Identify which cell holds the provided text, then report its (x, y) central coordinate. 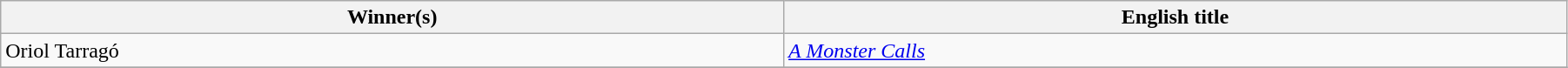
Oriol Tarragó (392, 51)
English title (1176, 17)
Winner(s) (392, 17)
A Monster Calls (1176, 51)
